Find where the given text appears and provide that cell's center as (x, y) coordinate. 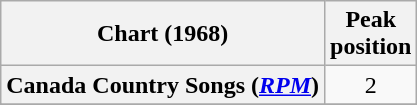
Chart (1968) (163, 34)
Canada Country Songs (RPM) (163, 85)
Peak position (371, 34)
2 (371, 85)
